Scan for the cell matching the given text and deliver its [X, Y] coordinate at center. 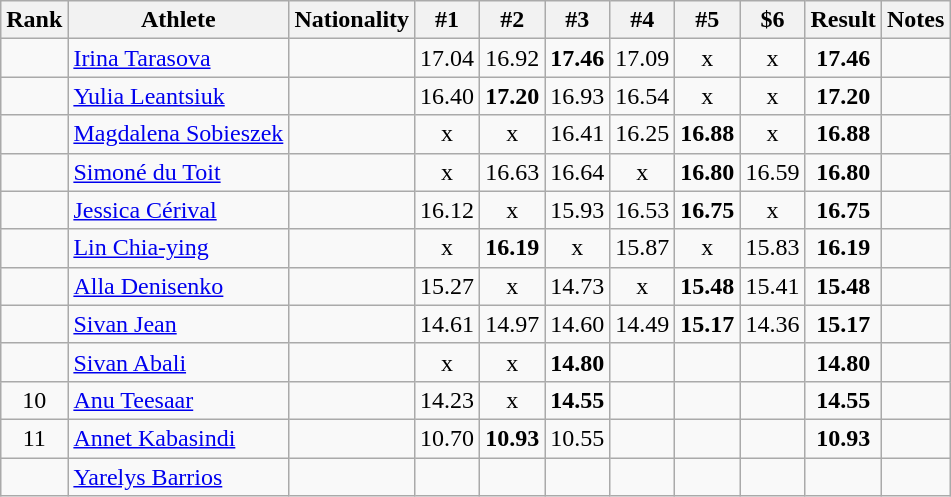
14.61 [448, 324]
Result [843, 20]
16.12 [448, 210]
15.93 [578, 210]
15.87 [642, 248]
16.59 [772, 172]
Notes [915, 20]
#5 [708, 20]
14.36 [772, 324]
17.04 [448, 58]
Yulia Leantsiuk [178, 96]
10 [34, 400]
16.25 [642, 134]
Sivan Jean [178, 324]
10.55 [578, 438]
17.09 [642, 58]
Athlete [178, 20]
#1 [448, 20]
11 [34, 438]
Magdalena Sobieszek [178, 134]
Irina Tarasova [178, 58]
16.92 [512, 58]
16.93 [578, 96]
#2 [512, 20]
10.70 [448, 438]
16.64 [578, 172]
$6 [772, 20]
Simoné du Toit [178, 172]
14.73 [578, 286]
Lin Chia-ying [178, 248]
#4 [642, 20]
14.49 [642, 324]
16.41 [578, 134]
15.41 [772, 286]
Sivan Abali [178, 362]
#3 [578, 20]
Annet Kabasindi [178, 438]
14.23 [448, 400]
Nationality [352, 20]
14.97 [512, 324]
16.40 [448, 96]
16.53 [642, 210]
16.63 [512, 172]
15.27 [448, 286]
16.54 [642, 96]
Rank [34, 20]
Anu Teesaar [178, 400]
15.83 [772, 248]
14.60 [578, 324]
Yarelys Barrios [178, 477]
Alla Denisenko [178, 286]
Jessica Cérival [178, 210]
